Return (X, Y) of the center of cell containing provided text 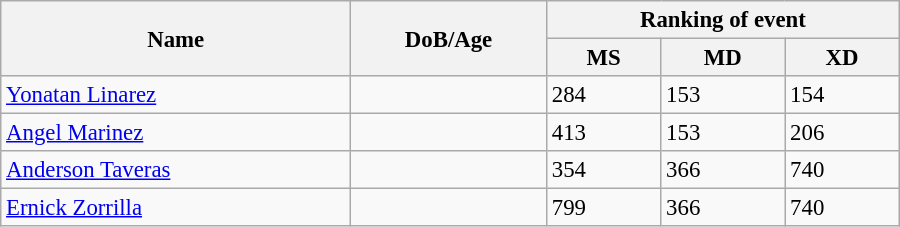
154 (842, 95)
799 (603, 208)
Yonatan Linarez (176, 95)
Ernick Zorrilla (176, 208)
Angel Marinez (176, 133)
413 (603, 133)
MS (603, 58)
Name (176, 38)
XD (842, 58)
DoB/Age (449, 38)
Anderson Taveras (176, 170)
354 (603, 170)
206 (842, 133)
Ranking of event (722, 20)
MD (723, 58)
284 (603, 95)
